Provide the [x, y] coordinate of the cell's center where the given text is located.  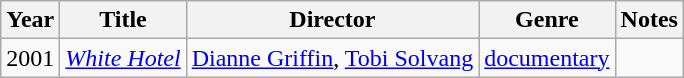
Director [332, 20]
Title [123, 20]
Year [30, 20]
White Hotel [123, 58]
Notes [649, 20]
documentary [547, 58]
2001 [30, 58]
Genre [547, 20]
Dianne Griffin, Tobi Solvang [332, 58]
